Provide the [x, y] coordinate of the cell's center where the given text is located.  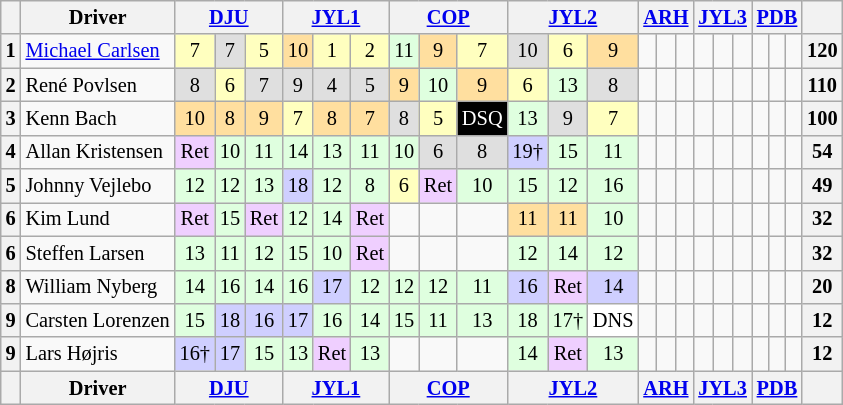
DSQ [482, 118]
DNS [613, 320]
120 [822, 51]
Michael Carlsen [98, 51]
100 [822, 118]
Kim Lund [98, 219]
3 [11, 118]
19† [527, 152]
Lars Højris [98, 354]
William Nyberg [98, 287]
16† [195, 354]
Kenn Bach [98, 118]
Johnny Vejlebo [98, 186]
Allan Kristensen [98, 152]
49 [822, 186]
Carsten Lorenzen [98, 320]
17† [568, 320]
54 [822, 152]
110 [822, 85]
René Povlsen [98, 85]
Steffen Larsen [98, 253]
20 [822, 287]
